Extract the [X, Y] coordinate from the center of the cell holding the provided text.  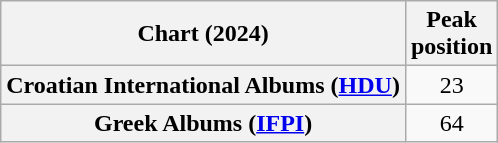
Greek Albums (IFPI) [204, 123]
64 [451, 123]
23 [451, 85]
Chart (2024) [204, 34]
Peakposition [451, 34]
Croatian International Albums (HDU) [204, 85]
